Provide the [x, y] coordinate of the cell's center where the given text is located.  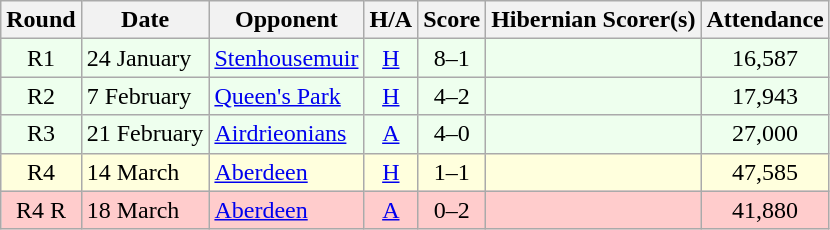
47,585 [765, 172]
Queen's Park [286, 96]
R1 [41, 58]
Airdrieonians [286, 134]
8–1 [452, 58]
17,943 [765, 96]
1–1 [452, 172]
14 March [145, 172]
16,587 [765, 58]
21 February [145, 134]
R4 [41, 172]
Stenhousemuir [286, 58]
4–2 [452, 96]
Opponent [286, 20]
24 January [145, 58]
R2 [41, 96]
H/A [391, 20]
Score [452, 20]
18 March [145, 210]
Round [41, 20]
27,000 [765, 134]
41,880 [765, 210]
Date [145, 20]
7 February [145, 96]
R4 R [41, 210]
0–2 [452, 210]
Attendance [765, 20]
Hibernian Scorer(s) [594, 20]
R3 [41, 134]
4–0 [452, 134]
